Pinpoint the cell where the given text exists, returning its [X, Y] midpoint coordinate. 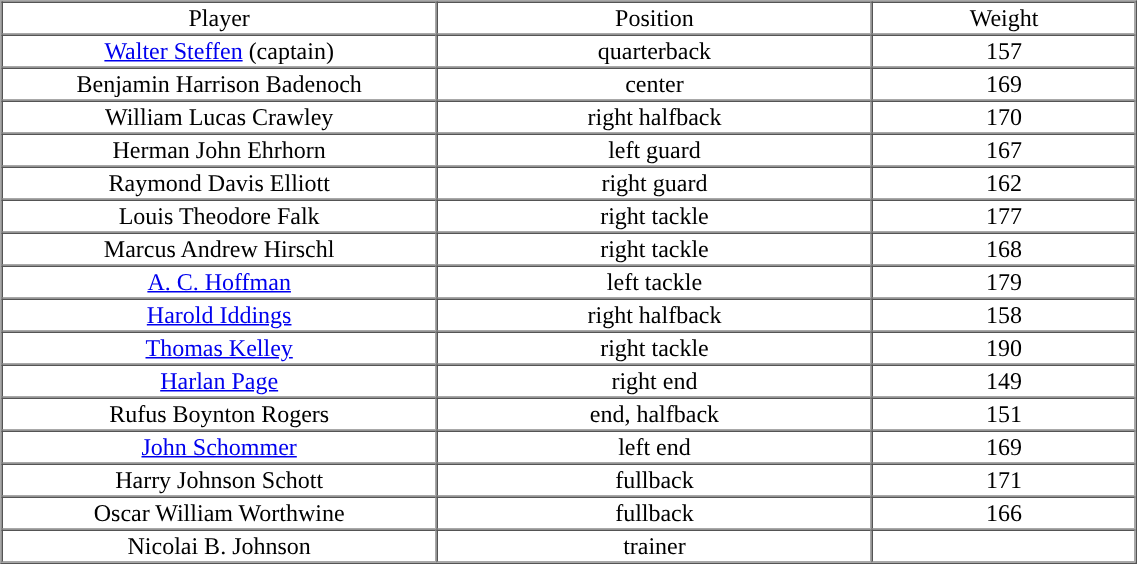
158 [1004, 314]
Benjamin Harrison Badenoch [220, 84]
Walter Steffen (captain) [220, 50]
Louis Theodore Falk [220, 216]
Rufus Boynton Rogers [220, 414]
left guard [654, 150]
Nicolai B. Johnson [220, 546]
149 [1004, 380]
190 [1004, 348]
William Lucas Crawley [220, 116]
left end [654, 446]
Harlan Page [220, 380]
Herman John Ehrhorn [220, 150]
167 [1004, 150]
170 [1004, 116]
157 [1004, 50]
Position [654, 18]
Raymond Davis Elliott [220, 182]
quarterback [654, 50]
177 [1004, 216]
151 [1004, 414]
179 [1004, 282]
trainer [654, 546]
A. C. Hoffman [220, 282]
Harold Iddings [220, 314]
Oscar William Worthwine [220, 512]
end, halfback [654, 414]
Marcus Andrew Hirschl [220, 248]
171 [1004, 480]
left tackle [654, 282]
162 [1004, 182]
center [654, 84]
168 [1004, 248]
John Schommer [220, 446]
Thomas Kelley [220, 348]
Harry Johnson Schott [220, 480]
right end [654, 380]
Player [220, 18]
right guard [654, 182]
166 [1004, 512]
Weight [1004, 18]
